Detect which cell encompasses the target text, then output its [x, y] center coordinate. 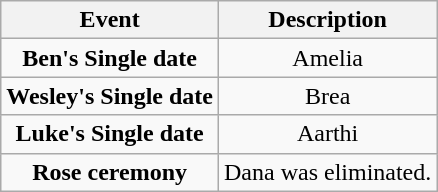
Rose ceremony [110, 172]
Aarthi [327, 134]
Description [327, 20]
Luke's Single date [110, 134]
Wesley's Single date [110, 96]
Event [110, 20]
Amelia [327, 58]
Dana was eliminated. [327, 172]
Ben's Single date [110, 58]
Brea [327, 96]
